Search for the cell housing the specified text and yield its (x, y) center coordinate. 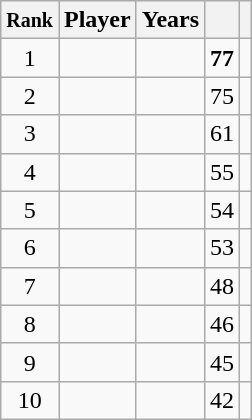
3 (30, 134)
8 (30, 324)
75 (222, 96)
4 (30, 172)
7 (30, 286)
53 (222, 248)
5 (30, 210)
1 (30, 58)
42 (222, 400)
61 (222, 134)
77 (222, 58)
45 (222, 362)
46 (222, 324)
Years (170, 20)
2 (30, 96)
54 (222, 210)
6 (30, 248)
Player (97, 20)
Rank (30, 20)
55 (222, 172)
9 (30, 362)
10 (30, 400)
48 (222, 286)
